Find where the given text appears and provide that cell's center as [X, Y] coordinate. 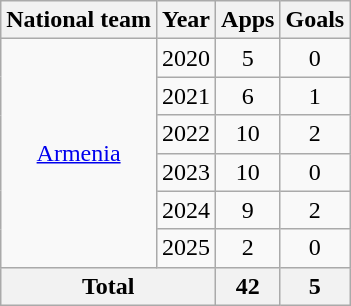
Armenia [79, 153]
2020 [186, 58]
2021 [186, 96]
2025 [186, 248]
Total [108, 286]
6 [248, 96]
9 [248, 210]
National team [79, 20]
2022 [186, 134]
1 [315, 96]
Apps [248, 20]
Year [186, 20]
42 [248, 286]
2024 [186, 210]
Goals [315, 20]
2023 [186, 172]
